Search for the cell housing the specified text and yield its [X, Y] center coordinate. 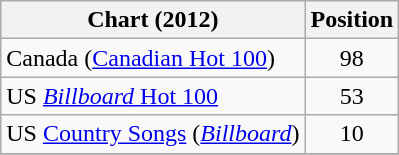
Chart (2012) [153, 20]
98 [352, 58]
US Country Songs (Billboard) [153, 134]
Canada (Canadian Hot 100) [153, 58]
Position [352, 20]
53 [352, 96]
10 [352, 134]
US Billboard Hot 100 [153, 96]
